For the text-containing cell, return its midpoint in (x, y) coordinate format. 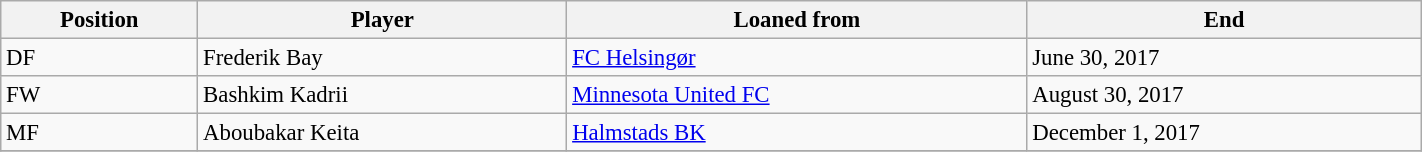
Minnesota United FC (797, 95)
Bashkim Kadrii (382, 95)
June 30, 2017 (1224, 58)
Player (382, 20)
DF (100, 58)
August 30, 2017 (1224, 95)
End (1224, 20)
Halmstads BK (797, 133)
MF (100, 133)
December 1, 2017 (1224, 133)
Loaned from (797, 20)
Position (100, 20)
Frederik Bay (382, 58)
FC Helsingør (797, 58)
FW (100, 95)
Aboubakar Keita (382, 133)
